Return [x, y] of the center of cell containing provided text 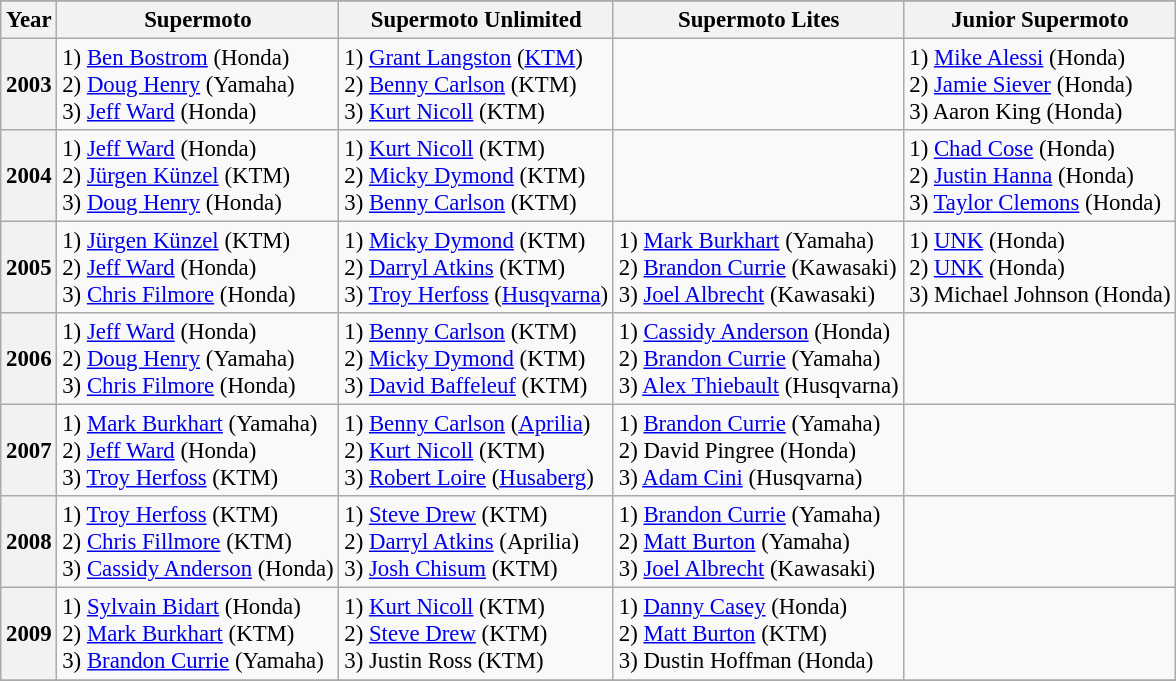
2007 [29, 451]
1) Kurt Nicoll (KTM)2) Steve Drew (KTM)3) Justin Ross (KTM) [476, 634]
1) Mike Alessi (Honda)2) Jamie Siever (Honda)3) Aaron King (Honda) [1040, 85]
1) Benny Carlson (Aprilia)2) Kurt Nicoll (KTM)3) Robert Loire (Husaberg) [476, 451]
1) Cassidy Anderson (Honda)2) Brandon Currie (Yamaha)3) Alex Thiebault (Husqvarna) [758, 359]
1) Steve Drew (KTM)2) Darryl Atkins (Aprilia)3) Josh Chisum (KTM) [476, 542]
1) Brandon Currie (Yamaha)2) Matt Burton (Yamaha)3) Joel Albrecht (Kawasaki) [758, 542]
1) UNK (Honda)2) UNK (Honda)3) Michael Johnson (Honda) [1040, 268]
1) Ben Bostrom (Honda)2) Doug Henry (Yamaha)3) Jeff Ward (Honda) [198, 85]
Junior Supermoto [1040, 20]
Supermoto [198, 20]
2009 [29, 634]
1) Troy Herfoss (KTM)2) Chris Fillmore (KTM)3) Cassidy Anderson (Honda) [198, 542]
1) Benny Carlson (KTM)2) Micky Dymond (KTM)3) David Baffeleuf (KTM) [476, 359]
2008 [29, 542]
1) Kurt Nicoll (KTM)2) Micky Dymond (KTM)3) Benny Carlson (KTM) [476, 176]
1) Mark Burkhart (Yamaha)2) Brandon Currie (Kawasaki)3) Joel Albrecht (Kawasaki) [758, 268]
1) Jürgen Künzel (KTM)2) Jeff Ward (Honda)3) Chris Filmore (Honda) [198, 268]
2003 [29, 85]
Year [29, 20]
1) Brandon Currie (Yamaha)2) David Pingree (Honda)3) Adam Cini (Husqvarna) [758, 451]
Supermoto Lites [758, 20]
Supermoto Unlimited [476, 20]
1) Jeff Ward (Honda)2) Jürgen Künzel (KTM)3) Doug Henry (Honda) [198, 176]
1) Chad Cose (Honda)2) Justin Hanna (Honda)3) Taylor Clemons (Honda) [1040, 176]
1) Sylvain Bidart (Honda)2) Mark Burkhart (KTM)3) Brandon Currie (Yamaha) [198, 634]
1) Jeff Ward (Honda)2) Doug Henry (Yamaha)3) Chris Filmore (Honda) [198, 359]
2005 [29, 268]
1) Mark Burkhart (Yamaha)2) Jeff Ward (Honda)3) Troy Herfoss (KTM) [198, 451]
1) Danny Casey (Honda)2) Matt Burton (KTM)3) Dustin Hoffman (Honda) [758, 634]
2006 [29, 359]
2004 [29, 176]
1) Micky Dymond (KTM)2) Darryl Atkins (KTM)3) Troy Herfoss (Husqvarna) [476, 268]
1) Grant Langston (KTM)2) Benny Carlson (KTM)3) Kurt Nicoll (KTM) [476, 85]
